Search for the cell housing the specified text and yield its (x, y) center coordinate. 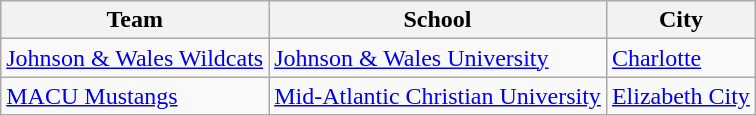
Elizabeth City (680, 96)
Mid-Atlantic Christian University (438, 96)
Johnson & Wales Wildcats (135, 58)
MACU Mustangs (135, 96)
City (680, 20)
Charlotte (680, 58)
Team (135, 20)
School (438, 20)
Johnson & Wales University (438, 58)
